Provide the (x, y) coordinate of the cell's center where the given text is located.  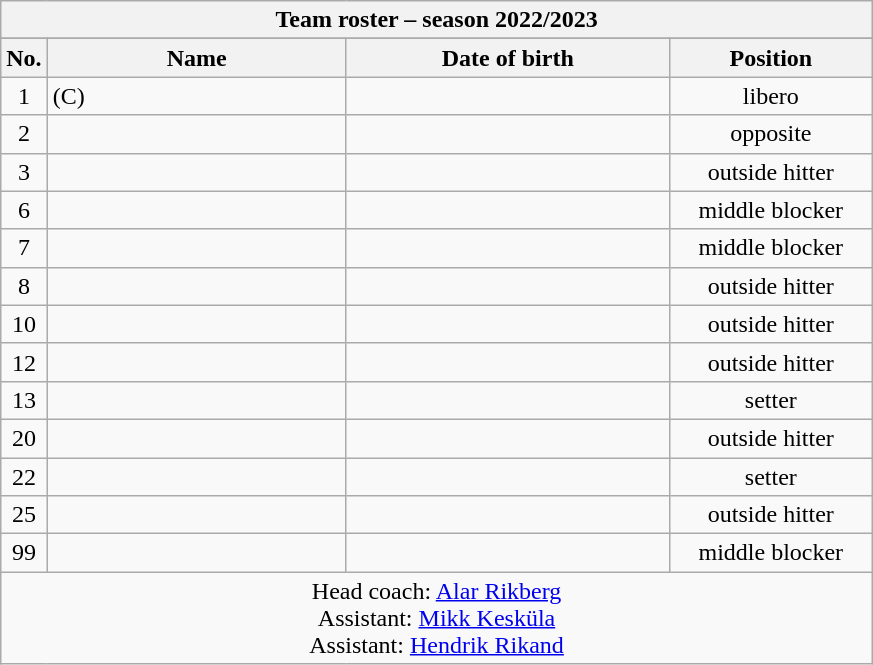
2 (24, 134)
libero (770, 96)
Date of birth (508, 58)
Team roster – season 2022/2023 (437, 20)
Name (196, 58)
99 (24, 553)
12 (24, 362)
25 (24, 515)
No. (24, 58)
Position (770, 58)
(C) (196, 96)
1 (24, 96)
3 (24, 172)
8 (24, 286)
10 (24, 324)
opposite (770, 134)
6 (24, 210)
22 (24, 477)
Head coach: Alar RikbergAssistant: Mikk KeskülaAssistant: Hendrik Rikand (437, 618)
13 (24, 400)
20 (24, 438)
7 (24, 248)
